Pinpoint the cell where the given text exists, returning its (x, y) midpoint coordinate. 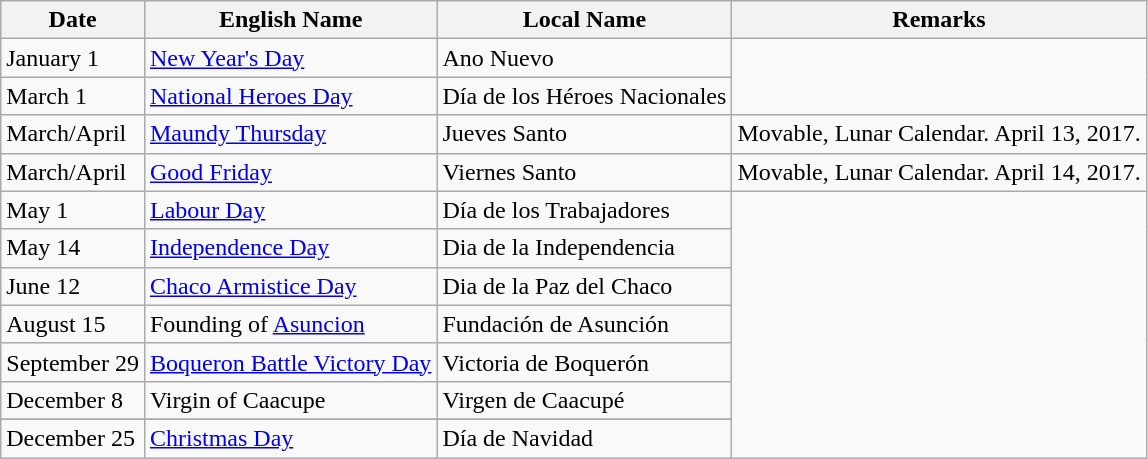
Viernes Santo (584, 172)
Ano Nuevo (584, 58)
January 1 (73, 58)
Día de los Trabajadores (584, 210)
New Year's Day (290, 58)
Virgen de Caacupé (584, 400)
Victoria de Boquerón (584, 362)
Fundación de Asunción (584, 324)
National Heroes Day (290, 96)
Local Name (584, 20)
September 29 (73, 362)
Chaco Armistice Day (290, 286)
Movable, Lunar Calendar. April 13, 2017. (939, 134)
December 25 (73, 438)
Movable, Lunar Calendar. April 14, 2017. (939, 172)
May 1 (73, 210)
Dia de la Paz del Chaco (584, 286)
Maundy Thursday (290, 134)
December 8 (73, 400)
Date (73, 20)
Christmas Day (290, 438)
Labour Day (290, 210)
English Name (290, 20)
March 1 (73, 96)
August 15 (73, 324)
Virgin of Caacupe (290, 400)
Dia de la Independencia (584, 248)
Día de Navidad (584, 438)
Jueves Santo (584, 134)
Founding of Asuncion (290, 324)
Good Friday (290, 172)
Boqueron Battle Victory Day (290, 362)
May 14 (73, 248)
Día de los Héroes Nacionales (584, 96)
Independence Day (290, 248)
Remarks (939, 20)
June 12 (73, 286)
